From the cell containing the given text, extract its center point as (x, y) coordinate. 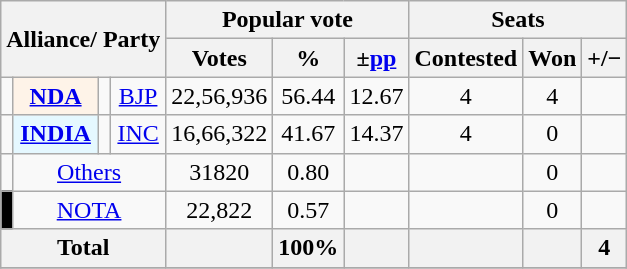
Seats (518, 20)
22,822 (220, 210)
56.44 (308, 96)
NDA (55, 96)
INDIA (55, 134)
0.57 (308, 210)
NOTA (88, 210)
14.37 (376, 134)
Contested (466, 58)
±pp (376, 58)
100% (308, 248)
Alliance/ Party (84, 39)
Won (552, 58)
16,66,322 (220, 134)
Others (88, 172)
Votes (220, 58)
0.80 (308, 172)
41.67 (308, 134)
INC (138, 134)
22,56,936 (220, 96)
+/− (604, 58)
Popular vote (288, 20)
12.67 (376, 96)
BJP (138, 96)
Total (84, 248)
31820 (220, 172)
% (308, 58)
